Pinpoint the cell where the given text exists, returning its [X, Y] midpoint coordinate. 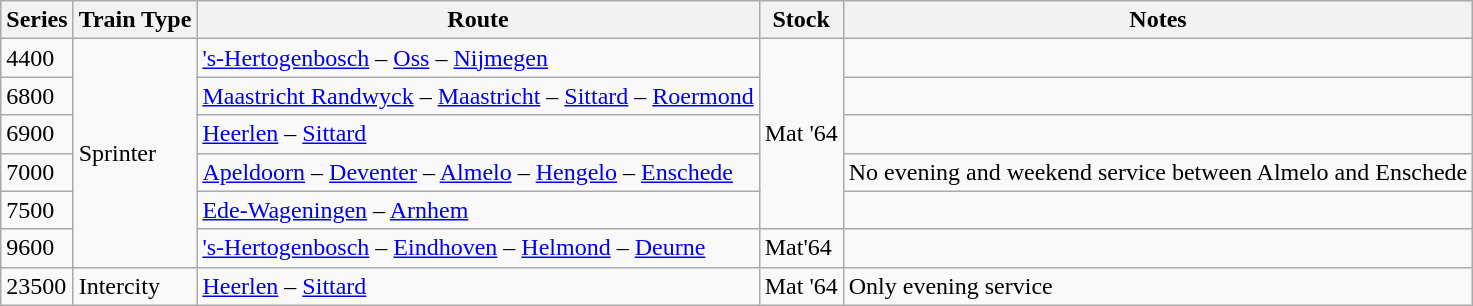
Sprinter [135, 153]
Series [37, 20]
Intercity [135, 286]
4400 [37, 58]
Ede-Wageningen – Arnhem [478, 210]
7500 [37, 210]
Stock [801, 20]
No evening and weekend service between Almelo and Enschede [1158, 172]
7000 [37, 172]
Only evening service [1158, 286]
23500 [37, 286]
Train Type [135, 20]
's-Hertogenbosch – Oss – Nijmegen [478, 58]
Mat'64 [801, 248]
Route [478, 20]
Maastricht Randwyck – Maastricht – Sittard – Roermond [478, 96]
Notes [1158, 20]
6900 [37, 134]
Apeldoorn – Deventer – Almelo – Hengelo – Enschede [478, 172]
's-Hertogenbosch – Eindhoven – Helmond – Deurne [478, 248]
6800 [37, 96]
9600 [37, 248]
